Return (x, y) of the center of cell containing provided text 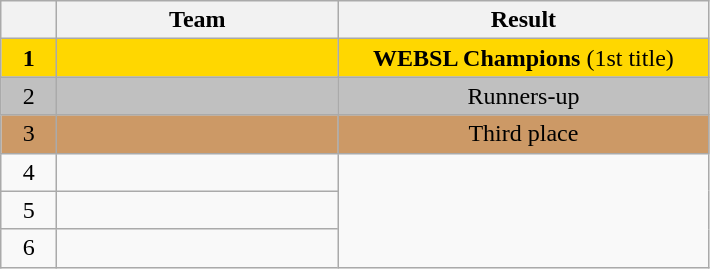
Team (198, 20)
3 (29, 134)
1 (29, 58)
5 (29, 210)
4 (29, 172)
Result (524, 20)
Third place (524, 134)
6 (29, 248)
Runners-up (524, 96)
2 (29, 96)
WEBSL Champions (1st title) (524, 58)
